Search for the cell housing the specified text and yield its (X, Y) center coordinate. 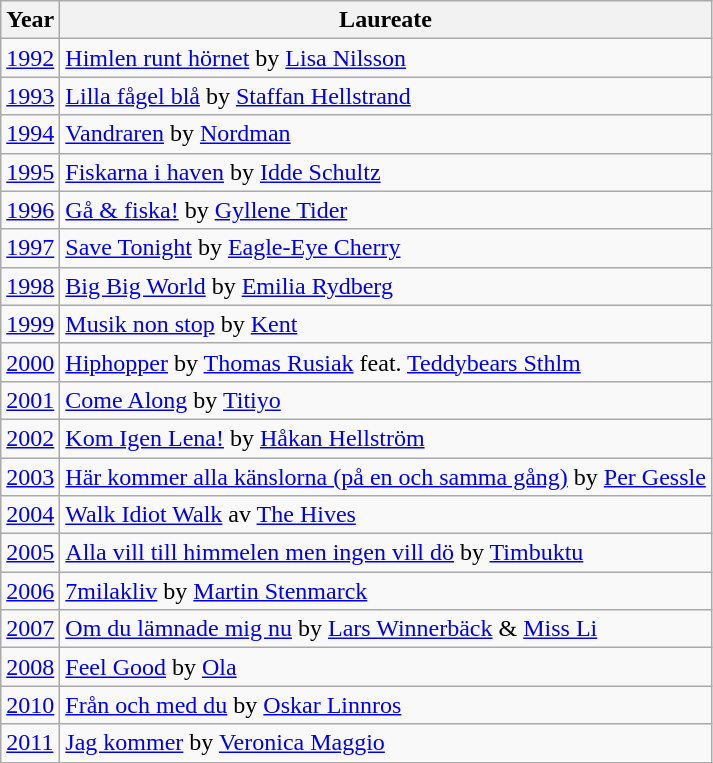
Walk Idiot Walk av The Hives (386, 515)
Här kommer alla känslorna (på en och samma gång) by Per Gessle (386, 477)
1997 (30, 248)
2008 (30, 667)
2010 (30, 705)
2011 (30, 743)
1992 (30, 58)
2001 (30, 400)
2003 (30, 477)
Hiphopper by Thomas Rusiak feat. Teddybears Sthlm (386, 362)
Gå & fiska! by Gyllene Tider (386, 210)
1998 (30, 286)
1996 (30, 210)
Laureate (386, 20)
Big Big World by Emilia Rydberg (386, 286)
Musik non stop by Kent (386, 324)
1993 (30, 96)
Alla vill till himmelen men ingen vill dö by Timbuktu (386, 553)
Save Tonight by Eagle-Eye Cherry (386, 248)
1999 (30, 324)
Jag kommer by Veronica Maggio (386, 743)
Lilla fågel blå by Staffan Hellstrand (386, 96)
Från och med du by Oskar Linnros (386, 705)
Kom Igen Lena! by Håkan Hellström (386, 438)
Feel Good by Ola (386, 667)
Fiskarna i haven by Idde Schultz (386, 172)
Come Along by Titiyo (386, 400)
2005 (30, 553)
Vandraren by Nordman (386, 134)
2006 (30, 591)
2007 (30, 629)
Year (30, 20)
2000 (30, 362)
1995 (30, 172)
1994 (30, 134)
Himlen runt hörnet by Lisa Nilsson (386, 58)
Om du lämnade mig nu by Lars Winnerbäck & Miss Li (386, 629)
7milakliv by Martin Stenmarck (386, 591)
2004 (30, 515)
2002 (30, 438)
